Return (x, y) of the center of cell containing provided text 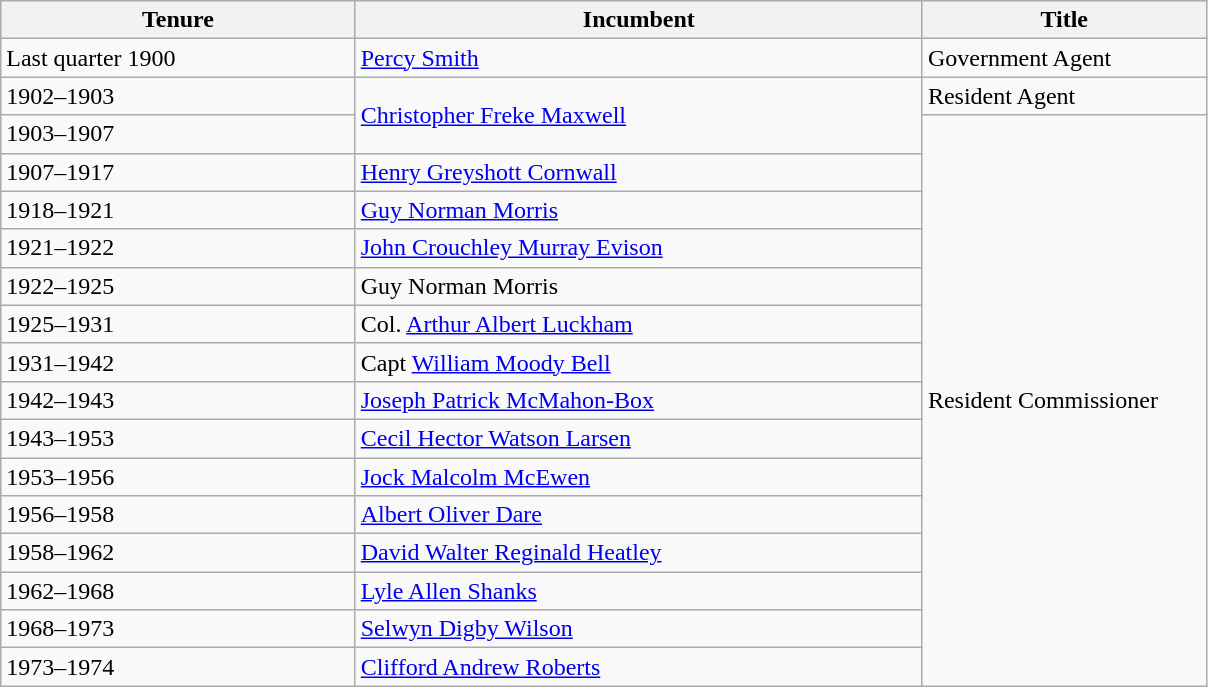
1973–1974 (178, 667)
1918–1921 (178, 210)
Clifford Andrew Roberts (638, 667)
1925–1931 (178, 324)
Last quarter 1900 (178, 58)
Resident Agent (1064, 96)
1902–1903 (178, 96)
Selwyn Digby Wilson (638, 629)
1942–1943 (178, 400)
Col. Arthur Albert Luckham (638, 324)
Jock Malcolm McEwen (638, 477)
Christopher Freke Maxwell (638, 115)
1953–1956 (178, 477)
1958–1962 (178, 553)
Albert Oliver Dare (638, 515)
1922–1925 (178, 286)
Percy Smith (638, 58)
1921–1922 (178, 248)
1931–1942 (178, 362)
Tenure (178, 20)
John Crouchley Murray Evison (638, 248)
1968–1973 (178, 629)
1907–1917 (178, 172)
Incumbent (638, 20)
Henry Greyshott Cornwall (638, 172)
Government Agent (1064, 58)
Cecil Hector Watson Larsen (638, 438)
Resident Commissioner (1064, 400)
David Walter Reginald Heatley (638, 553)
1943–1953 (178, 438)
Capt William Moody Bell (638, 362)
1962–1968 (178, 591)
Lyle Allen Shanks (638, 591)
1903–1907 (178, 134)
Title (1064, 20)
1956–1958 (178, 515)
Joseph Patrick McMahon-Box (638, 400)
